Extract the (X, Y) coordinate from the center of the cell holding the provided text.  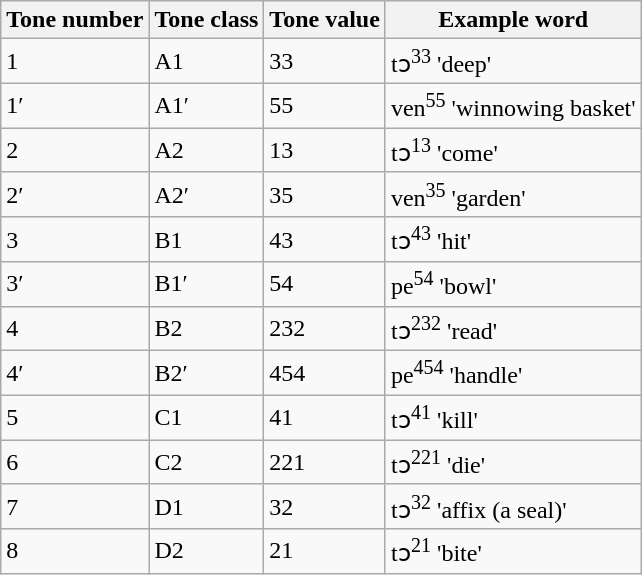
tɔ13 'come' (513, 150)
pe54 'bowl' (513, 284)
3 (75, 240)
454 (325, 374)
41 (325, 418)
2 (75, 150)
221 (325, 462)
8 (75, 552)
D2 (206, 552)
32 (325, 506)
Tone value (325, 20)
3′ (75, 284)
54 (325, 284)
tɔ221 'die' (513, 462)
Tone class (206, 20)
35 (325, 194)
B1 (206, 240)
B2′ (206, 374)
tɔ33 'deep' (513, 62)
A2′ (206, 194)
ven55 'winnowing basket' (513, 106)
A1 (206, 62)
7 (75, 506)
33 (325, 62)
21 (325, 552)
tɔ41 'kill' (513, 418)
6 (75, 462)
4 (75, 328)
5 (75, 418)
43 (325, 240)
ven35 'garden' (513, 194)
tɔ232 'read' (513, 328)
pe454 'handle' (513, 374)
1 (75, 62)
tɔ32 'affix (a seal)' (513, 506)
C1 (206, 418)
A1′ (206, 106)
1′ (75, 106)
tɔ21 'bite' (513, 552)
Tone number (75, 20)
Example word (513, 20)
A2 (206, 150)
tɔ43 'hit' (513, 240)
4′ (75, 374)
C2 (206, 462)
2′ (75, 194)
D1 (206, 506)
55 (325, 106)
B2 (206, 328)
232 (325, 328)
B1′ (206, 284)
13 (325, 150)
